Capture the cell that displays the provided text and extract its (x, y) central coordinate. 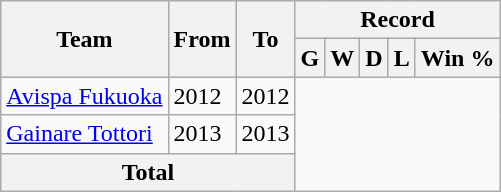
Total (148, 172)
Avispa Fukuoka (84, 96)
Team (84, 39)
From (202, 39)
D (374, 58)
Win % (458, 58)
W (342, 58)
L (402, 58)
To (266, 39)
Gainare Tottori (84, 134)
G (310, 58)
Record (398, 20)
